Output the (X, Y) coordinate of the center of the cell containing the given text.  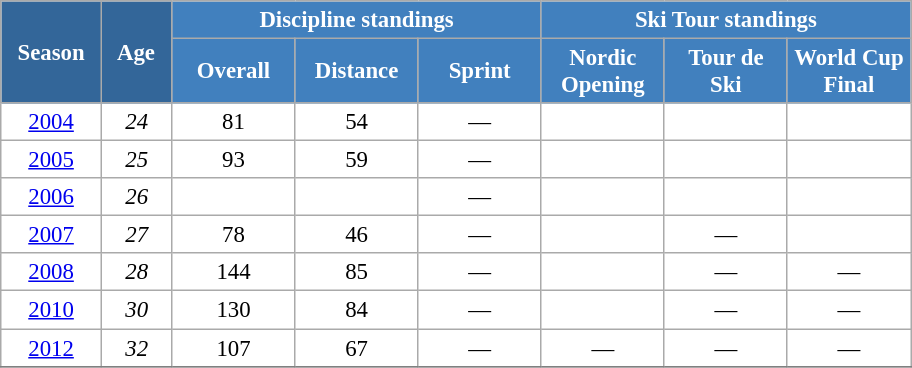
2005 (52, 160)
Distance (356, 72)
Sprint (480, 72)
67 (356, 348)
NordicOpening (602, 72)
Overall (234, 72)
Tour deSki (726, 72)
54 (356, 122)
78 (234, 235)
2010 (52, 310)
30 (136, 310)
93 (234, 160)
Discipline standings (356, 20)
Age (136, 52)
Ski Tour standings (726, 20)
Season (52, 52)
32 (136, 348)
130 (234, 310)
81 (234, 122)
144 (234, 273)
26 (136, 197)
24 (136, 122)
27 (136, 235)
59 (356, 160)
85 (356, 273)
2007 (52, 235)
2006 (52, 197)
46 (356, 235)
2004 (52, 122)
2012 (52, 348)
2008 (52, 273)
World CupFinal (848, 72)
84 (356, 310)
28 (136, 273)
25 (136, 160)
107 (234, 348)
